Locate the cell with the specified text and output its (x, y) center coordinate. 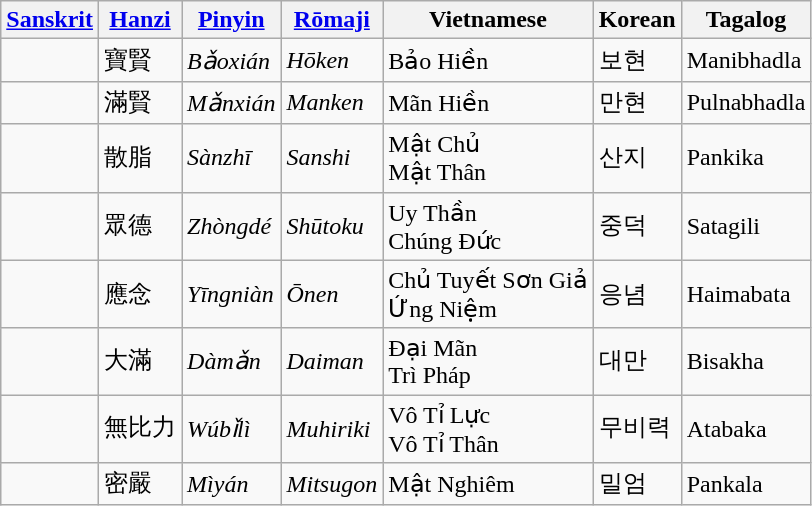
Sanskrit (50, 20)
應念 (140, 294)
Bǎoxián (232, 60)
Mǎnxián (232, 102)
Vietnamese (488, 20)
만현 (637, 102)
眾德 (140, 226)
滿賢 (140, 102)
Mìyán (232, 484)
Uy ThầnChúng Đức (488, 226)
Tagalog (746, 20)
Hōken (332, 60)
Mãn Hiền (488, 102)
Manken (332, 102)
密嚴 (140, 484)
Manibhadla (746, 60)
Pankika (746, 158)
Wúbǐlì (232, 429)
Korean (637, 20)
Bisakha (746, 362)
Zhòngdé (232, 226)
散脂 (140, 158)
Satagili (746, 226)
Mitsugon (332, 484)
밀엄 (637, 484)
Sànzhī (232, 158)
大滿 (140, 362)
Bảo Hiền (488, 60)
보현 (637, 60)
無比力 (140, 429)
Haimabata (746, 294)
Atabaka (746, 429)
Mật Nghiêm (488, 484)
Hanzi (140, 20)
대만 (637, 362)
Pulnabhadla (746, 102)
산지 (637, 158)
Sanshi (332, 158)
무비력 (637, 429)
Daiman (332, 362)
Pankala (746, 484)
Mật ChủMật Thân (488, 158)
Đại MãnTrì Pháp (488, 362)
중덕 (637, 226)
Dàmǎn (232, 362)
Chủ Tuyết Sơn GiảỨng Niệm (488, 294)
Vô Tỉ LựcVô Tỉ Thân (488, 429)
寶賢 (140, 60)
Rōmaji (332, 20)
응념 (637, 294)
Pinyin (232, 20)
Yīngniàn (232, 294)
Muhiriki (332, 429)
Shūtoku (332, 226)
Ōnen (332, 294)
